Output the [X, Y] coordinate of the center of the cell containing the given text.  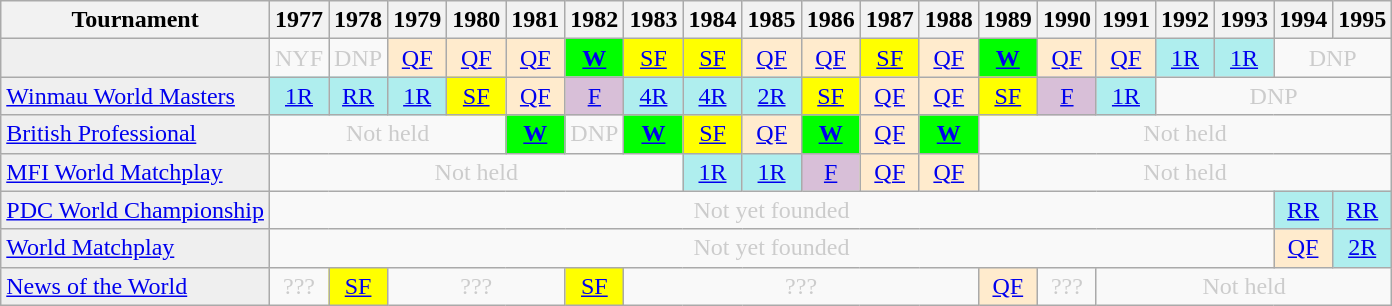
1985 [772, 20]
World Matchplay [136, 248]
1986 [830, 20]
1992 [1184, 20]
NYF [298, 58]
1982 [594, 20]
1979 [418, 20]
British Professional [136, 134]
1987 [890, 20]
1984 [712, 20]
Tournament [136, 20]
1991 [1126, 20]
Winmau World Masters [136, 96]
1983 [654, 20]
MFI World Matchplay [136, 172]
1995 [1362, 20]
1977 [298, 20]
1981 [536, 20]
1993 [1244, 20]
1978 [358, 20]
1989 [1008, 20]
1994 [1304, 20]
PDC World Championship [136, 210]
News of the World [136, 286]
1980 [476, 20]
1988 [948, 20]
1990 [1066, 20]
